Return (x, y) of the center of cell containing provided text 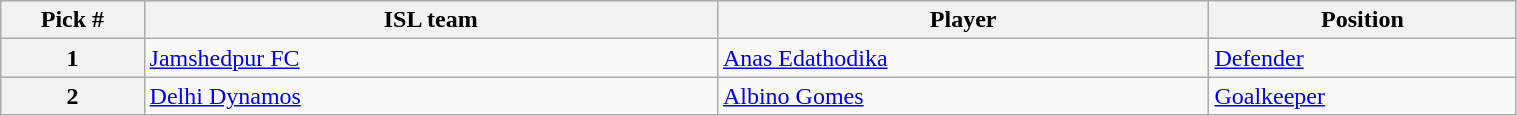
Player (962, 20)
Goalkeeper (1362, 96)
Delhi Dynamos (430, 96)
Albino Gomes (962, 96)
Pick # (72, 20)
ISL team (430, 20)
Defender (1362, 58)
2 (72, 96)
Anas Edathodika (962, 58)
Jamshedpur FC (430, 58)
1 (72, 58)
Position (1362, 20)
